Scan for the cell matching the given text and deliver its [x, y] coordinate at center. 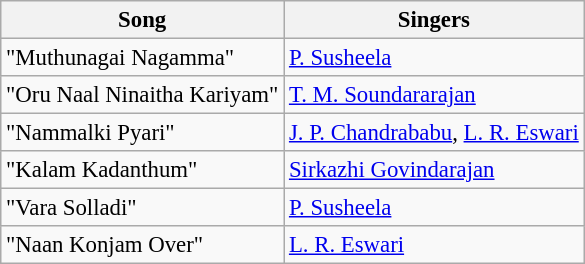
"Oru Naal Ninaitha Kariyam" [142, 95]
"Muthunagai Nagamma" [142, 58]
Sirkazhi Govindarajan [434, 170]
"Kalam Kadanthum" [142, 170]
Song [142, 20]
"Nammalki Pyari" [142, 133]
"Naan Konjam Over" [142, 245]
Singers [434, 20]
T. M. Soundararajan [434, 95]
L. R. Eswari [434, 245]
J. P. Chandrababu, L. R. Eswari [434, 133]
"Vara Solladi" [142, 208]
